For the text-containing cell, return its midpoint in [x, y] coordinate format. 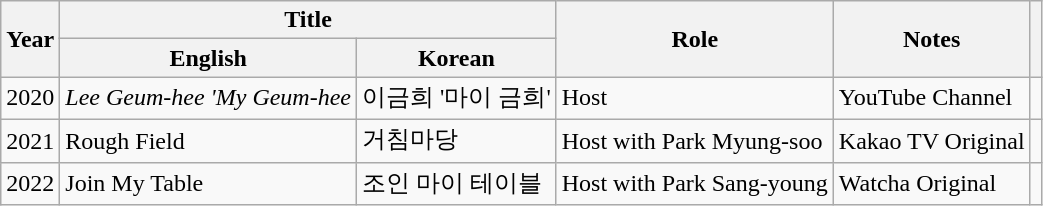
Lee Geum-hee 'My Geum-hee [208, 98]
YouTube Channel [932, 98]
Watcha Original [932, 184]
조인 마이 테이블 [457, 184]
이금희 '마이 금희' [457, 98]
거침마당 [457, 140]
Notes [932, 39]
Host with Park Myung-soo [694, 140]
2021 [30, 140]
English [208, 58]
Year [30, 39]
Title [308, 20]
Role [694, 39]
Host [694, 98]
Host with Park Sang-young [694, 184]
Join My Table [208, 184]
2022 [30, 184]
Korean [457, 58]
2020 [30, 98]
Kakao TV Original [932, 140]
Rough Field [208, 140]
